For the text-containing cell, return its midpoint in (X, Y) coordinate format. 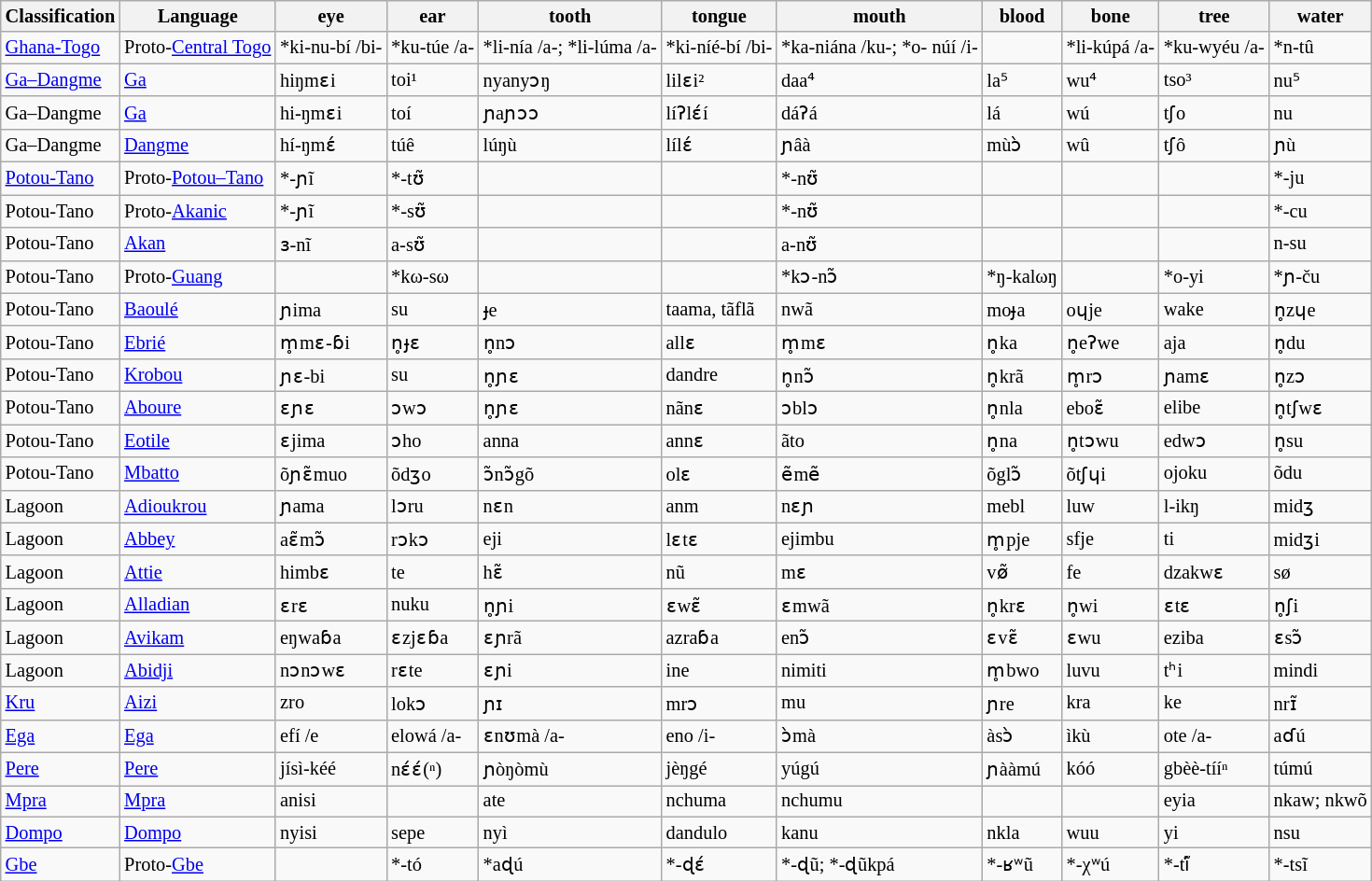
nchumu (879, 801)
elibe (1214, 407)
*ku-túe /a- (433, 48)
*ɲ-ču (1321, 276)
ear (433, 16)
n̥tɔwu (1111, 440)
ate (570, 801)
nkla (1023, 832)
*-tĩ́ (1214, 864)
ãto (879, 440)
ojoku (1214, 474)
ɲamɛ (1214, 375)
edwɔ (1214, 440)
ɛtɛ (1214, 605)
lɛtɛ (719, 539)
ote /a- (1214, 735)
yúgú (879, 769)
Proto-Central Togo (198, 48)
eziba (1214, 636)
wu⁴ (1111, 80)
rɛte (433, 670)
jísì-kéé (330, 769)
tso³ (1214, 80)
sø (1321, 571)
n̥tʃwɛ (1321, 407)
mɛ (879, 571)
anm (719, 506)
mrɔ (719, 704)
n̥zɔ (1321, 375)
tʃô (1214, 146)
*-ɖɛ́ (719, 864)
ɲɪ (570, 704)
ɔ̀mà (879, 735)
*-sʊ̃ (433, 211)
túmú (1321, 769)
n̥ɟɛ (433, 342)
Proto-Akanic (198, 211)
Proto-Guang (198, 276)
*n-tû (1321, 48)
eno /i- (719, 735)
eye (330, 16)
ìkù (1111, 735)
dandre (719, 375)
ine (719, 670)
ɲre (1023, 704)
*-ju (1321, 177)
*kɔ-nɔ̃ (879, 276)
ɛnʊmà /a- (570, 735)
n̥na (1023, 440)
Classification (60, 16)
n̥su (1321, 440)
túê (433, 146)
wuu (1111, 832)
l-ikŋ (1214, 506)
hiŋmɛi (330, 80)
vø̃ (1023, 571)
nɔnɔwɛ (330, 670)
*li-nía /a-; *li-lúma /a- (570, 48)
ejimbu (879, 539)
n̥krã (1023, 375)
blood (1023, 16)
ɛrɛ (330, 605)
mindi (1321, 670)
n̥du (1321, 342)
ɲààmú (1023, 769)
mebl (1023, 506)
Language (198, 16)
luvu (1111, 670)
õglɔ̃ (1023, 474)
ɛɲi (570, 670)
nu (1321, 112)
nyanyɔŋ (570, 80)
*-cu (1321, 211)
te (433, 571)
hí-ŋmɛ́ (330, 146)
efí /e (330, 735)
luw (1111, 506)
*-tó (433, 864)
yi (1214, 832)
ɲɛ-bi (330, 375)
daa⁴ (879, 80)
lokɔ (433, 704)
Ebrié (198, 342)
Aboure (198, 407)
nãnɛ (719, 407)
nyì (570, 832)
*ku-wyéu /a- (1214, 48)
aɗú (1321, 735)
ɔ̃nɔ̃gõ (570, 474)
Kru (60, 704)
hɛ̃ (570, 571)
ɛvɛ̃ (1023, 636)
tree (1214, 16)
n̥nɔ (570, 342)
õɲɛ̃muo (330, 474)
*li-kúpá /a- (1111, 48)
eji (570, 539)
moɟa (1023, 310)
*-χʷú (1111, 864)
ɲòŋòmù (570, 769)
Gbe (60, 864)
sfje (1111, 539)
n̥eʔwe (1111, 342)
eboɛ̃ (1111, 407)
ɜ-nĩ (330, 243)
lílɛ́ (719, 146)
*o-yi (1214, 276)
sepe (433, 832)
ɛɲɛ (330, 407)
elowá /a- (433, 735)
olɛ (719, 474)
nɛɲ (879, 506)
*ki-níé-bí /bi- (719, 48)
nu⁵ (1321, 80)
*ŋ-kalωŋ (1023, 276)
tooth (570, 16)
m̥pje (1023, 539)
fe (1111, 571)
lúŋù (570, 146)
ke (1214, 704)
ɔwɔ (433, 407)
n̥nɔ̃ (879, 375)
water (1321, 16)
nimiti (879, 670)
lá (1023, 112)
midʒ (1321, 506)
nrɪ̃ (1321, 704)
mouth (879, 16)
toí (433, 112)
*aɖú (570, 864)
bone (1111, 16)
Ghana-Togo (60, 48)
wú (1111, 112)
ɔho (433, 440)
gbèè-tííⁿ (1214, 769)
nwã (879, 310)
ɛwu (1111, 636)
a-nʊ̃ (879, 243)
ɛmwã (879, 605)
ti (1214, 539)
õtʃɥi (1111, 474)
midʒi (1321, 539)
n̥ka (1023, 342)
anna (570, 440)
líʔlɛ́í (719, 112)
anisi (330, 801)
a-sʊ̃ (433, 243)
Abidji (198, 670)
n̥nla (1023, 407)
la⁵ (1023, 80)
jèŋgé (719, 769)
Akan (198, 243)
Mbatto (198, 474)
ɲama (330, 506)
aɛ̃mɔ̃ (330, 539)
õdʒo (433, 474)
Aizi (198, 704)
rɔkɔ (433, 539)
*-ɖũ; *-ɖũkpá (879, 864)
õdu (1321, 474)
lilɛi² (719, 80)
Dangme (198, 146)
Proto-Gbe (198, 864)
zro (330, 704)
dáʔá (879, 112)
himbɛ (330, 571)
wake (1214, 310)
nɛ́ɛ́(ⁿ) (433, 769)
ẽmẽ (879, 474)
*-ʁʷũ (1023, 864)
n̥wi (1111, 605)
nsu (1321, 832)
oɥje (1111, 310)
Adioukrou (198, 506)
Avikam (198, 636)
dandulo (719, 832)
hi-ŋmɛi (330, 112)
wû (1111, 146)
lɔru (433, 506)
ɲima (330, 310)
allɛ (719, 342)
ɲù (1321, 146)
annɛ (719, 440)
nũ (719, 571)
taama, tãflã (719, 310)
n-su (1321, 243)
tongue (719, 16)
*-tsĩ (1321, 864)
ɛɲrã (570, 636)
kra (1111, 704)
*ka-niána /ku-; *o- núí /i- (879, 48)
dzakwɛ (1214, 571)
kóó (1111, 769)
Alladian (198, 605)
mu (879, 704)
mùɔ̀ (1023, 146)
nɛn (570, 506)
Krobou (198, 375)
ɛzjɛɓa (433, 636)
azraɓa (719, 636)
àsɔ̀ (1023, 735)
toi¹ (433, 80)
m̥rɔ (1111, 375)
Baoulé (198, 310)
*ki-nu-bí /bi- (330, 48)
ɲâà (879, 146)
ɟe (570, 310)
n̥ʃi (1321, 605)
m̥mɛ (879, 342)
*kω-sω (433, 276)
eyia (1214, 801)
n̥zɥe (1321, 310)
ɲaɲɔɔ (570, 112)
enɔ̃ (879, 636)
m̥mɛ-ɓi (330, 342)
Abbey (198, 539)
ɛwɛ̃ (719, 605)
tʰi (1214, 670)
nkaw; nkwõ (1321, 801)
n̥krɛ (1023, 605)
nuku (433, 605)
*-tʊ̃ (433, 177)
m̥bwo (1023, 670)
Eotile (198, 440)
kanu (879, 832)
aja (1214, 342)
ɛsɔ̃ (1321, 636)
nchuma (719, 801)
ɛjima (330, 440)
n̥ɲi (570, 605)
nyisi (330, 832)
Attie (198, 571)
tʃo (1214, 112)
eŋwaɓa (330, 636)
ɔblɔ (879, 407)
Proto-Potou–Tano (198, 177)
